Scan for the cell matching the given text and deliver its (X, Y) coordinate at center. 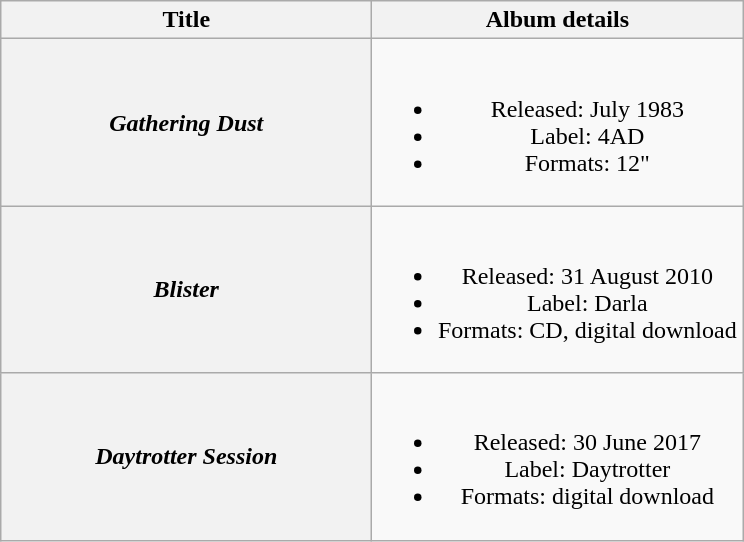
Gathering Dust (186, 122)
Title (186, 20)
Daytrotter Session (186, 456)
Released: July 1983Label: 4ADFormats: 12" (558, 122)
Released: 31 August 2010Label: DarlaFormats: CD, digital download (558, 290)
Album details (558, 20)
Blister (186, 290)
Released: 30 June 2017Label: DaytrotterFormats: digital download (558, 456)
